Determine the (x, y) coordinate at the center of the cell enclosing the given text.  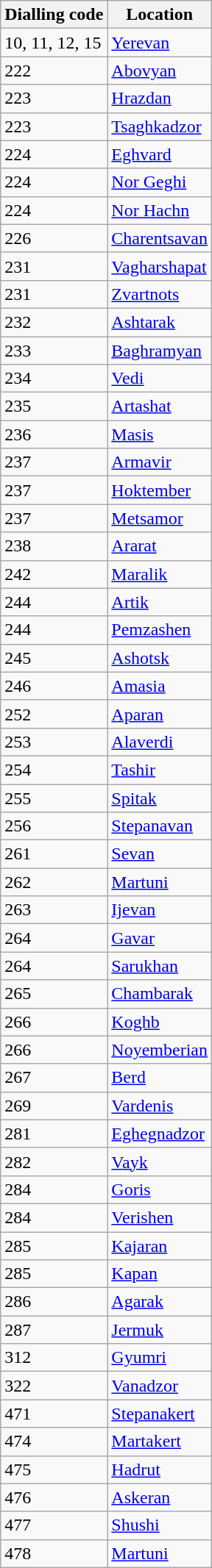
222 (54, 71)
Goris (160, 1189)
Vagharshapat (160, 266)
287 (54, 1330)
Charentsavan (160, 238)
262 (54, 882)
Tashir (160, 770)
Stepanavan (160, 826)
477 (54, 1525)
Sarukhan (160, 966)
281 (54, 1134)
476 (54, 1497)
Dialling code (54, 15)
Koghb (160, 1022)
Yerevan (160, 43)
Location (160, 15)
254 (54, 770)
Maralik (160, 574)
Nor Hachn (160, 210)
226 (54, 238)
Agarak (160, 1302)
Kajaran (160, 1246)
233 (54, 351)
Zvartnots (160, 294)
Aparan (160, 714)
Masis (160, 434)
242 (54, 574)
Stepanakert (160, 1414)
Amasia (160, 686)
Verishen (160, 1217)
Sevan (160, 854)
Ijevan (160, 910)
263 (54, 910)
Hrazdan (160, 99)
246 (54, 686)
282 (54, 1161)
253 (54, 742)
478 (54, 1553)
Eghvard (160, 154)
Gyumri (160, 1358)
269 (54, 1106)
Ashotsk (160, 658)
312 (54, 1358)
245 (54, 658)
Vayk (160, 1161)
10, 11, 12, 15 (54, 43)
255 (54, 798)
238 (54, 546)
234 (54, 379)
Vedi (160, 379)
256 (54, 826)
Ararat (160, 546)
Vanadzor (160, 1386)
Askeran (160, 1497)
286 (54, 1302)
Artashat (160, 407)
Ashtarak (160, 322)
Kapan (160, 1274)
236 (54, 434)
Noyemberian (160, 1050)
Nor Geghi (160, 182)
Berd (160, 1078)
Artik (160, 602)
Shushi (160, 1525)
Pemzashen (160, 630)
Martakert (160, 1442)
267 (54, 1078)
Alaverdi (160, 742)
Jermuk (160, 1330)
Hoktember (160, 490)
471 (54, 1414)
Gavar (160, 938)
Hadrut (160, 1469)
Abovyan (160, 71)
261 (54, 854)
Armavir (160, 462)
Vardenis (160, 1106)
322 (54, 1386)
Chambarak (160, 994)
Metsamor (160, 518)
Spitak (160, 798)
475 (54, 1469)
Eghegnadzor (160, 1134)
232 (54, 322)
Tsaghkadzor (160, 126)
235 (54, 407)
252 (54, 714)
265 (54, 994)
474 (54, 1442)
Baghramyan (160, 351)
